Capture the cell that displays the provided text and extract its [x, y] central coordinate. 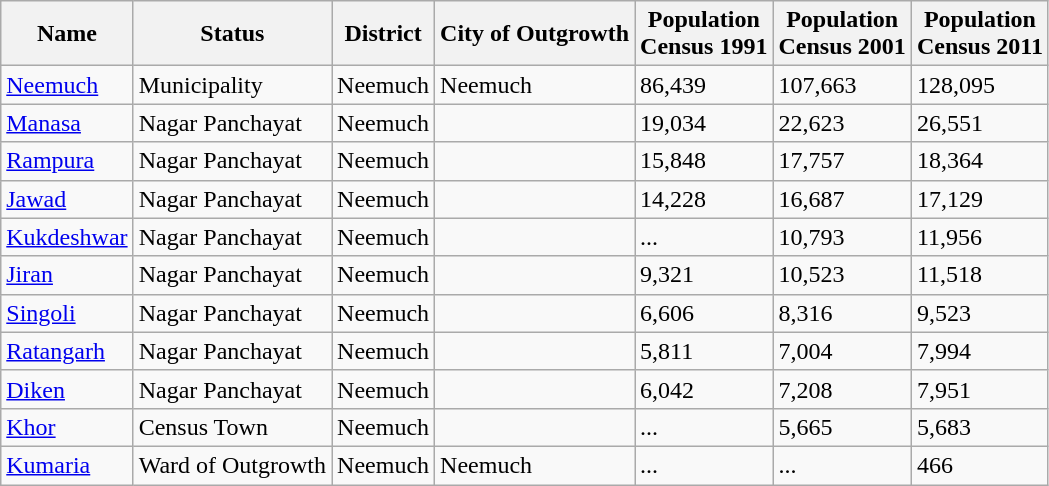
10,793 [842, 237]
17,129 [980, 199]
5,683 [980, 427]
128,095 [980, 85]
Ratangarh [67, 351]
Jawad [67, 199]
5,811 [704, 351]
Kukdeshwar [67, 237]
District [384, 34]
7,208 [842, 389]
Ward of Outgrowth [232, 465]
26,551 [980, 123]
Status [232, 34]
City of Outgrowth [535, 34]
86,439 [704, 85]
22,623 [842, 123]
Manasa [67, 123]
PopulationCensus 2001 [842, 34]
7,951 [980, 389]
466 [980, 465]
10,523 [842, 275]
Kumaria [67, 465]
5,665 [842, 427]
PopulationCensus 2011 [980, 34]
11,956 [980, 237]
18,364 [980, 161]
Jiran [67, 275]
6,042 [704, 389]
Rampura [67, 161]
9,523 [980, 313]
14,228 [704, 199]
8,316 [842, 313]
Name [67, 34]
107,663 [842, 85]
19,034 [704, 123]
Municipality [232, 85]
9,321 [704, 275]
Singoli [67, 313]
PopulationCensus 1991 [704, 34]
17,757 [842, 161]
7,004 [842, 351]
16,687 [842, 199]
Census Town [232, 427]
6,606 [704, 313]
Diken [67, 389]
15,848 [704, 161]
Khor [67, 427]
7,994 [980, 351]
11,518 [980, 275]
